Provide the (X, Y) coordinate of the cell's center where the given text is located.  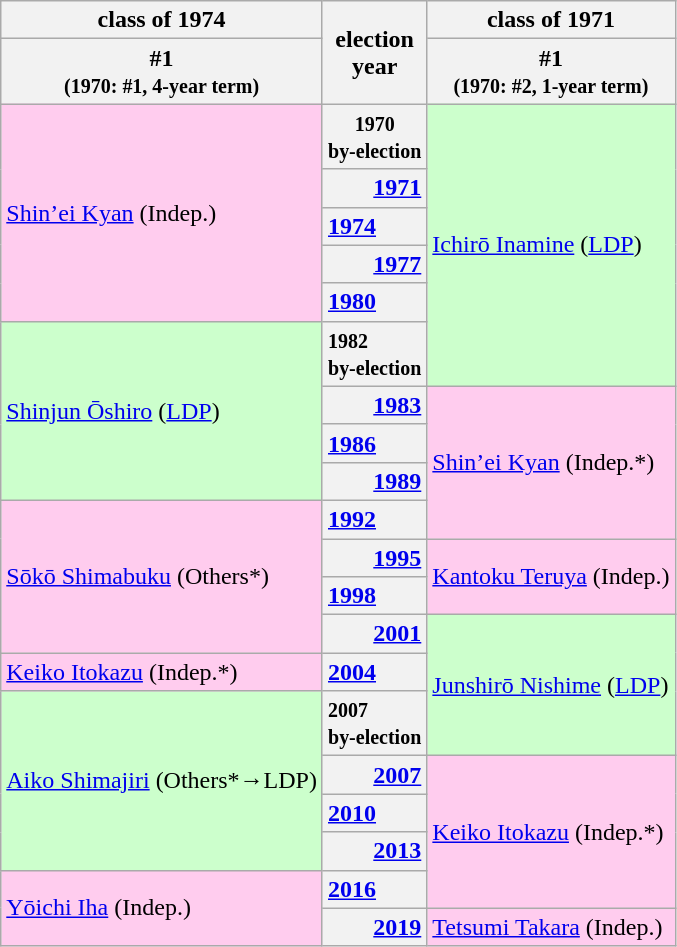
1970 by-election (374, 136)
Kantoku Teruya (Indep.) (551, 576)
1982by-election (374, 354)
Yōichi Iha (Indep.) (162, 908)
Ichirō Inamine (LDP) (551, 245)
1977 (374, 264)
2010 (374, 813)
1989 (374, 481)
1974 (374, 226)
Shin’ei Kyan (Indep.*) (551, 462)
1971 (374, 188)
2007 by-election (374, 724)
#1(1970: #1, 4-year term) (162, 72)
class of 1971 (551, 20)
1986 (374, 443)
1998 (374, 596)
2004 (374, 672)
1995 (374, 557)
2007 (374, 775)
#1(1970: #2, 1-year term) (551, 72)
2019 (374, 927)
class of 1974 (162, 20)
2013 (374, 851)
Sōkō Shimabuku (Others*) (162, 576)
Junshirō Nishime (LDP) (551, 686)
Shinjun Ōshiro (LDP) (162, 410)
2001 (374, 634)
Tetsumi Takara (Indep.) (551, 927)
Aiko Shimajiri (Others*→LDP) (162, 780)
electionyear (374, 52)
2016 (374, 889)
1983 (374, 405)
Shin’ei Kyan (Indep.) (162, 212)
1992 (374, 519)
1980 (374, 302)
